For the text-containing cell, return its midpoint in (x, y) coordinate format. 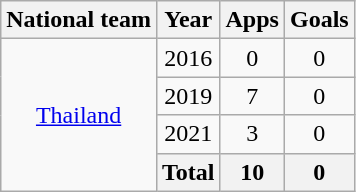
2021 (188, 134)
Apps (252, 20)
National team (79, 20)
Goals (319, 20)
Thailand (79, 115)
3 (252, 134)
Year (188, 20)
Total (188, 172)
10 (252, 172)
2019 (188, 96)
2016 (188, 58)
7 (252, 96)
